Extract the [x, y] coordinate from the center of the cell holding the provided text.  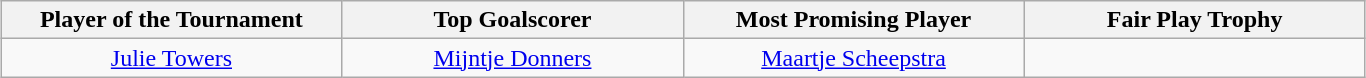
Top Goalscorer [512, 20]
Mijntje Donners [512, 58]
Julie Towers [172, 58]
Player of the Tournament [172, 20]
Fair Play Trophy [1194, 20]
Maartje Scheepstra [854, 58]
Most Promising Player [854, 20]
